Return [x, y] of the center of cell containing provided text 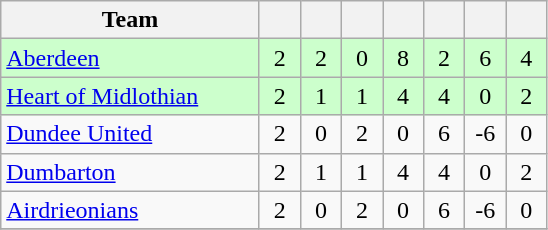
Team [130, 20]
Heart of Midlothian [130, 96]
Dundee United [130, 134]
Aberdeen [130, 58]
8 [402, 58]
Airdrieonians [130, 210]
Dumbarton [130, 172]
